Find where the given text appears and provide that cell's center as [X, Y] coordinate. 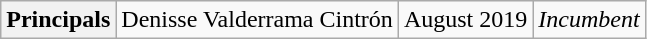
August 2019 [465, 20]
Incumbent [589, 20]
Denisse Valderrama Cintrón [258, 20]
Principals [58, 20]
